Pinpoint the cell where the given text exists, returning its [X, Y] midpoint coordinate. 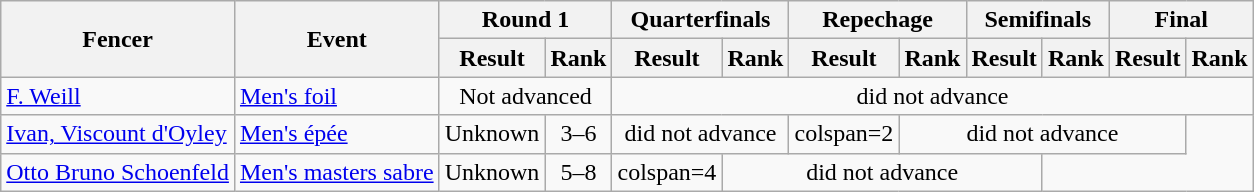
Otto Bruno Schoenfeld [118, 172]
Men's épée [336, 134]
F. Weill [118, 96]
Ivan, Viscount d'Oyley [118, 134]
Men's foil [336, 96]
Not advanced [526, 96]
colspan=4 [667, 172]
Men's masters sabre [336, 172]
Final [1182, 20]
Quarterfinals [700, 20]
Fencer [118, 39]
3–6 [578, 134]
colspan=2 [844, 134]
5–8 [578, 172]
Semifinals [1038, 20]
Repechage [878, 20]
Event [336, 39]
Round 1 [526, 20]
